Determine the [X, Y] coordinate at the center of the cell enclosing the given text.  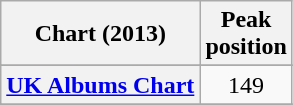
Peakposition [246, 34]
UK Albums Chart [100, 85]
Chart (2013) [100, 34]
149 [246, 85]
